Determine the [x, y] coordinate at the center of the cell enclosing the given text.  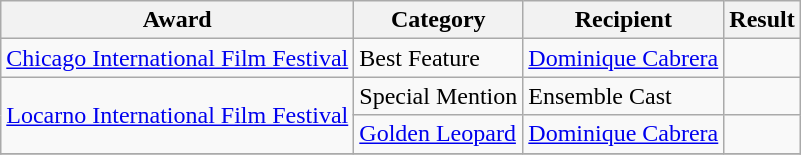
Golden Leopard [438, 134]
Chicago International Film Festival [178, 58]
Locarno International Film Festival [178, 115]
Special Mention [438, 96]
Category [438, 20]
Award [178, 20]
Best Feature [438, 58]
Ensemble Cast [624, 96]
Result [762, 20]
Recipient [624, 20]
